Determine the (X, Y) coordinate at the center of the cell enclosing the given text.  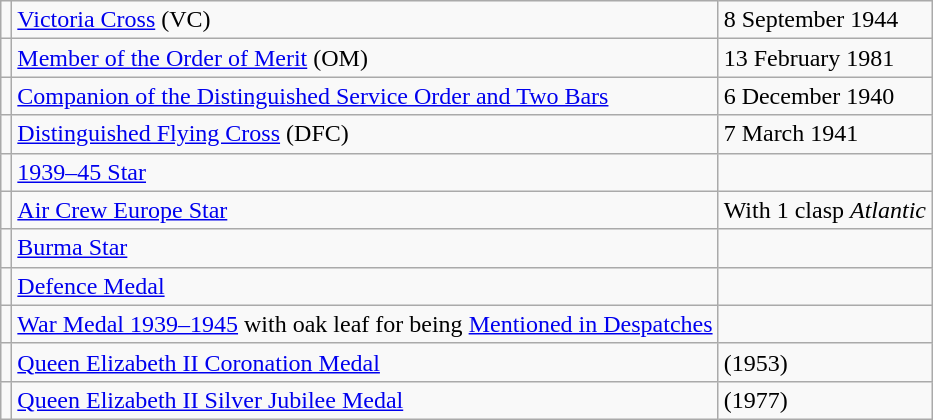
Air Crew Europe Star (365, 210)
Queen Elizabeth II Coronation Medal (365, 362)
Victoria Cross (VC) (365, 20)
Burma Star (365, 248)
8 September 1944 (824, 20)
7 March 1941 (824, 134)
Queen Elizabeth II Silver Jubilee Medal (365, 400)
Distinguished Flying Cross (DFC) (365, 134)
With 1 clasp Atlantic (824, 210)
13 February 1981 (824, 58)
1939–45 Star (365, 172)
(1953) (824, 362)
(1977) (824, 400)
6 December 1940 (824, 96)
Member of the Order of Merit (OM) (365, 58)
War Medal 1939–1945 with oak leaf for being Mentioned in Despatches (365, 324)
Defence Medal (365, 286)
Companion of the Distinguished Service Order and Two Bars (365, 96)
